Return the [x, y] coordinate for the center point of the cell that contains the specified text.  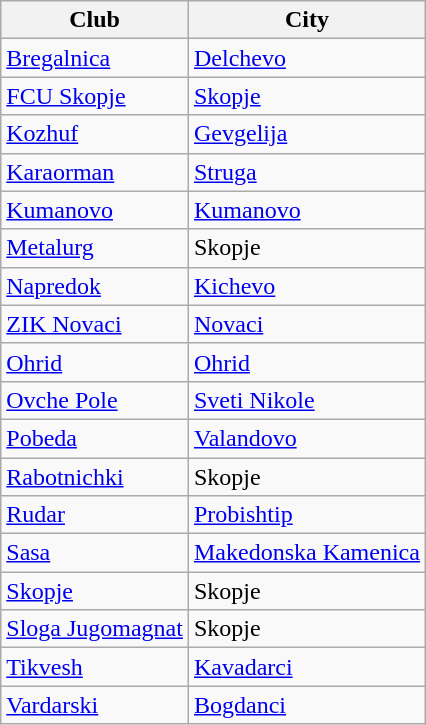
Sveti Nikole [306, 400]
Rudar [95, 515]
Metalurg [95, 248]
Karaorman [95, 172]
Vardarski [95, 705]
Valandovo [306, 438]
Tikvesh [95, 667]
Delchevo [306, 58]
Probishtip [306, 515]
Kozhuf [95, 134]
Sloga Jugomagnat [95, 629]
Struga [306, 172]
Makedonska Kamenica [306, 553]
Sasa [95, 553]
Pobeda [95, 438]
FCU Skopje [95, 96]
Novaci [306, 324]
City [306, 20]
Bregalnica [95, 58]
ZIK Novaci [95, 324]
Kavadarci [306, 667]
Ovche Pole [95, 400]
Gevgelija [306, 134]
Rabotnichki [95, 477]
Napredok [95, 286]
Kichevo [306, 286]
Bogdanci [306, 705]
Club [95, 20]
